Find where the given text appears and provide that cell's center as (X, Y) coordinate. 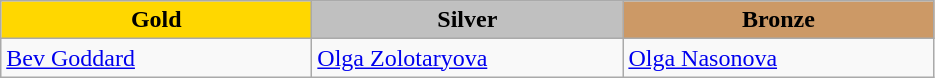
Silver (468, 20)
Gold (156, 20)
Bronze (778, 20)
Bev Goddard (156, 58)
Olga Nasonova (778, 58)
Olga Zolotaryova (468, 58)
